Return the [X, Y] coordinate for the center point of the cell that contains the specified text.  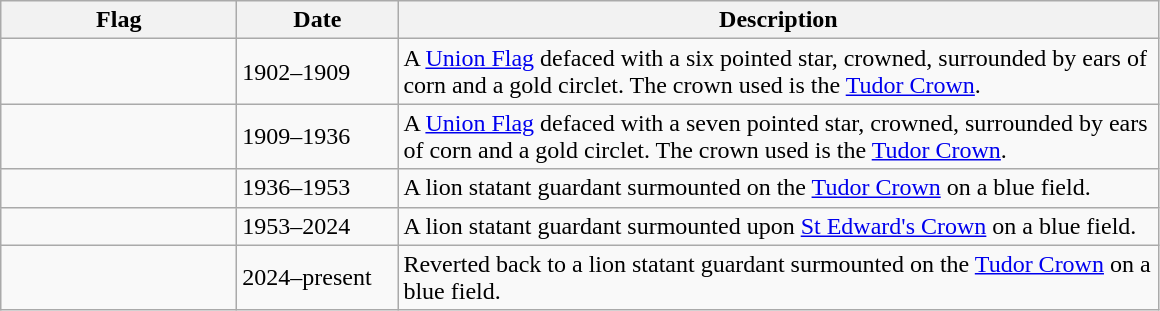
A Union Flag defaced with a six pointed star, crowned, surrounded by ears of corn and a gold circlet. The crown used is the Tudor Crown. [778, 72]
Description [778, 20]
1909–1936 [318, 136]
Date [318, 20]
2024–present [318, 278]
1936–1953 [318, 188]
A lion statant guardant surmounted upon St Edward's Crown on a blue field. [778, 226]
1902–1909 [318, 72]
1953–2024 [318, 226]
Flag [119, 20]
Reverted back to a lion statant guardant surmounted on the Tudor Crown on a blue field. [778, 278]
A Union Flag defaced with a seven pointed star, crowned, surrounded by ears of corn and a gold circlet. The crown used is the Tudor Crown. [778, 136]
A lion statant guardant surmounted on the Tudor Crown on a blue field. [778, 188]
